Find where the given text appears and provide that cell's center as [x, y] coordinate. 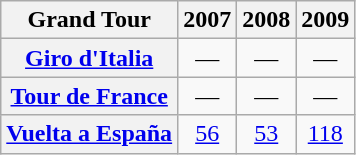
Vuelta a España [90, 134]
2007 [208, 20]
56 [208, 134]
Tour de France [90, 96]
Giro d'Italia [90, 58]
2009 [326, 20]
Grand Tour [90, 20]
53 [266, 134]
2008 [266, 20]
118 [326, 134]
